Determine the [x, y] coordinate at the center of the cell enclosing the given text.  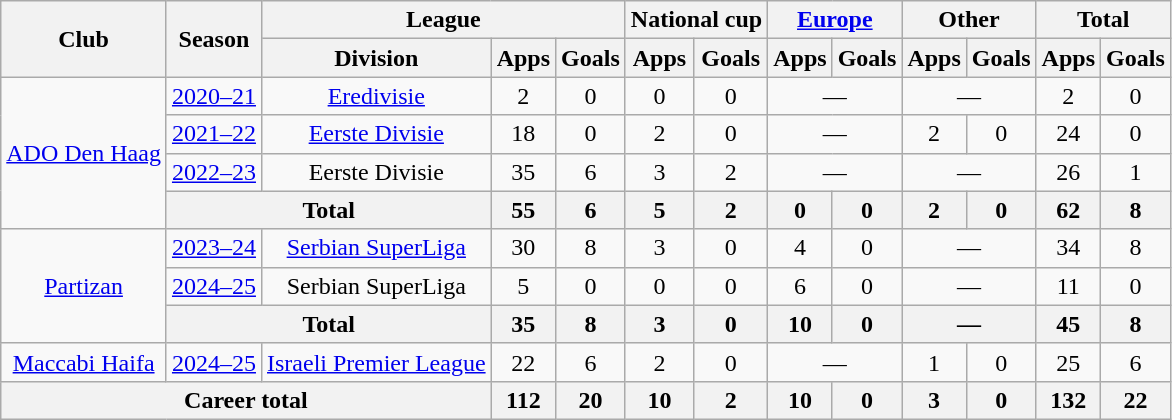
2022–23 [214, 172]
Division [376, 58]
55 [523, 210]
30 [523, 248]
Eredivisie [376, 96]
ADO Den Haag [84, 153]
Maccabi Haifa [84, 362]
Europe [835, 20]
Club [84, 39]
League [443, 20]
Career total [246, 400]
18 [523, 134]
24 [1068, 134]
Israeli Premier League [376, 362]
Partizan [84, 286]
2023–24 [214, 248]
34 [1068, 248]
4 [800, 248]
Season [214, 39]
45 [1068, 324]
11 [1068, 286]
26 [1068, 172]
20 [591, 400]
2020–21 [214, 96]
National cup [696, 20]
112 [523, 400]
132 [1068, 400]
25 [1068, 362]
62 [1068, 210]
Other [969, 20]
2021–22 [214, 134]
